Determine the [X, Y] coordinate at the center of the cell enclosing the given text.  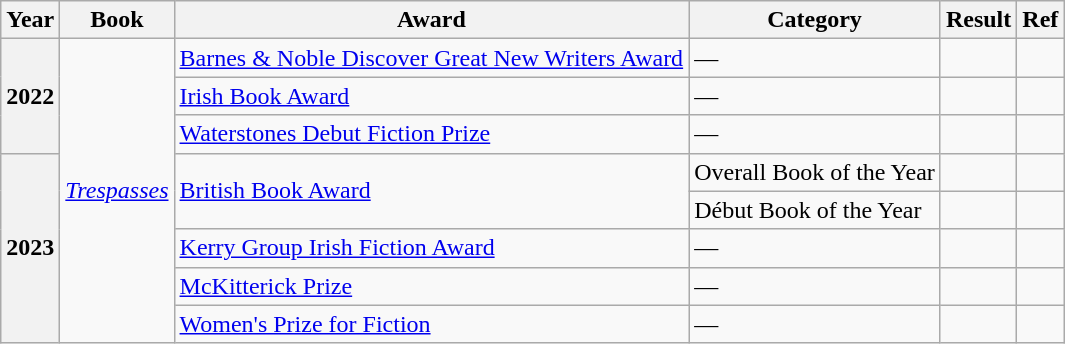
Ref [1040, 20]
Award [432, 20]
Irish Book Award [432, 96]
Year [30, 20]
Trespasses [117, 191]
Overall Book of the Year [815, 172]
British Book Award [432, 191]
2022 [30, 96]
Category [815, 20]
Book [117, 20]
Women's Prize for Fiction [432, 324]
Result [978, 20]
Kerry Group Irish Fiction Award [432, 248]
McKitterick Prize [432, 286]
Début Book of the Year [815, 210]
Waterstones Debut Fiction Prize [432, 134]
2023 [30, 248]
Barnes & Noble Discover Great New Writers Award [432, 58]
